Detect which cell encompasses the target text, then output its (X, Y) center coordinate. 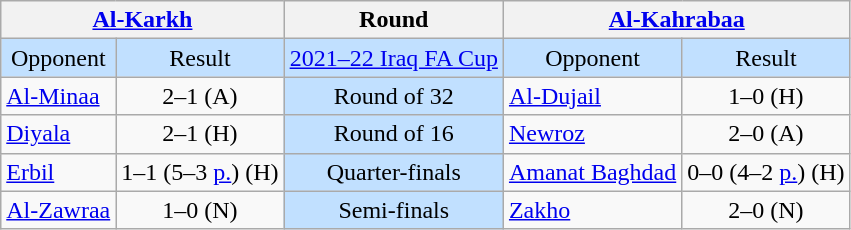
2–0 (A) (766, 134)
Zakho (592, 210)
Round of 16 (394, 134)
Round of 32 (394, 96)
Al-Karkh (142, 20)
Al-Zawraa (58, 210)
1–0 (H) (766, 96)
2–1 (A) (200, 96)
1–0 (N) (200, 210)
Diyala (58, 134)
2–0 (N) (766, 210)
1–1 (5–3 p.) (H) (200, 172)
Al-Dujail (592, 96)
Al-Minaa (58, 96)
Amanat Baghdad (592, 172)
Round (394, 20)
2–1 (H) (200, 134)
2021–22 Iraq FA Cup (394, 58)
Quarter-finals (394, 172)
Semi-finals (394, 210)
Al-Kahrabaa (676, 20)
0–0 (4–2 p.) (H) (766, 172)
Erbil (58, 172)
Newroz (592, 134)
